Locate the cell with the specified text and output its (x, y) center coordinate. 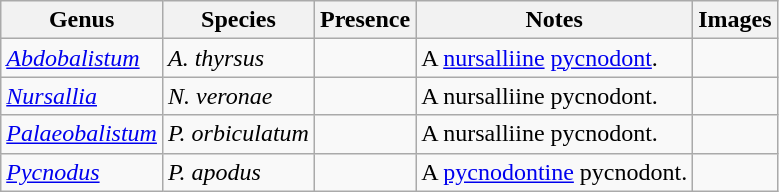
P. apodus (238, 172)
Palaeobalistum (82, 134)
P. orbiculatum (238, 134)
Presence (364, 20)
A. thyrsus (238, 58)
A pycnodontine pycnodont. (554, 172)
Nursallia (82, 96)
Species (238, 20)
Genus (82, 20)
Abdobalistum (82, 58)
Images (735, 20)
Notes (554, 20)
Pycnodus (82, 172)
N. veronae (238, 96)
